Return [X, Y] of the center of cell containing provided text 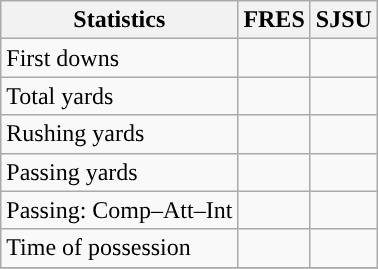
Passing: Comp–Att–Int [120, 210]
Passing yards [120, 172]
Statistics [120, 20]
Total yards [120, 96]
Time of possession [120, 248]
FRES [274, 20]
First downs [120, 58]
Rushing yards [120, 134]
SJSU [344, 20]
